Provide the [x, y] coordinate of the cell's center where the given text is located.  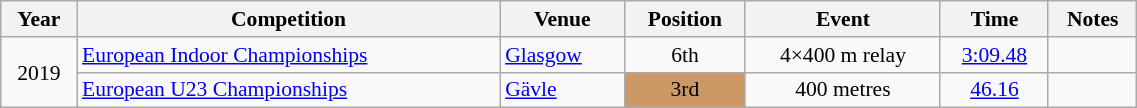
400 metres [842, 90]
Competition [288, 19]
Notes [1092, 19]
2019 [39, 72]
Venue [562, 19]
3:09.48 [994, 55]
Year [39, 19]
6th [684, 55]
4×400 m relay [842, 55]
Glasgow [562, 55]
Time [994, 19]
3rd [684, 90]
46.16 [994, 90]
Position [684, 19]
Gävle [562, 90]
Event [842, 19]
European U23 Championships [288, 90]
European Indoor Championships [288, 55]
